For the text-containing cell, return its midpoint in (X, Y) coordinate format. 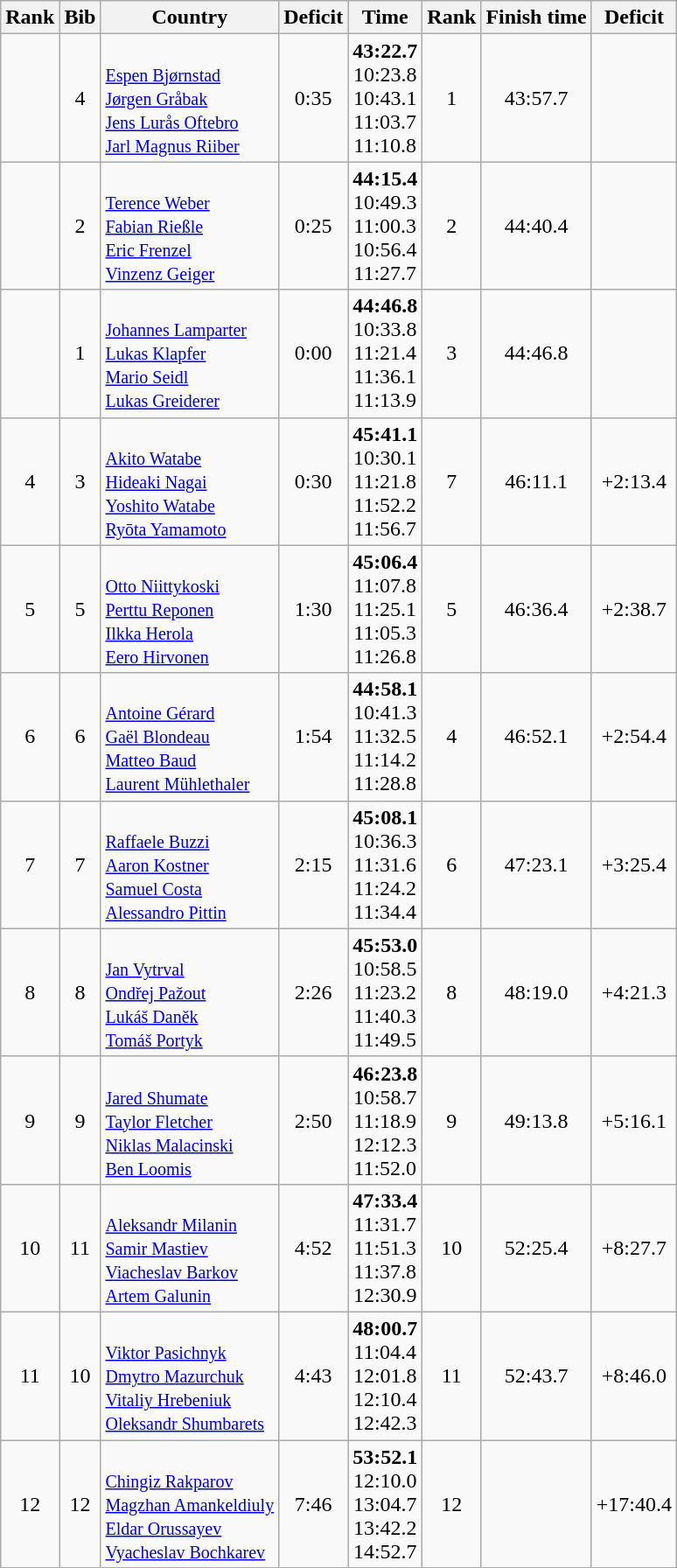
46:52.1 (536, 737)
Country (190, 17)
+17:40.4 (633, 1504)
46:23.810:58.711:18.912:12.311:52.0 (385, 1120)
44:40.4 (536, 226)
53:52.112:10.013:04.713:42.214:52.7 (385, 1504)
45:06.411:07.811:25.111:05.311:26.8 (385, 609)
+2:38.7 (633, 609)
44:46.810:33.811:21.411:36.111:13.9 (385, 353)
45:53.010:58.511:23.211:40.311:49.5 (385, 992)
48:00.711:04.412:01.812:10.412:42.3 (385, 1375)
Espen BjørnstadJørgen GråbakJens Lurås OftebroJarl Magnus Riiber (190, 98)
+3:25.4 (633, 864)
44:15.410:49.311:00.310:56.411:27.7 (385, 226)
+2:13.4 (633, 481)
Viktor PasichnykDmytro MazurchukVitaliy HrebeniukOleksandr Shumbarets (190, 1375)
44:46.8 (536, 353)
48:19.0 (536, 992)
Antoine GérardGaël BlondeauMatteo BaudLaurent Mühlethaler (190, 737)
Jan VytrvalOndřej PažoutLukáš DaněkTomáš Portyk (190, 992)
0:00 (313, 353)
Jared ShumateTaylor FletcherNiklas MalacinskiBen Loomis (190, 1120)
52:43.7 (536, 1375)
45:08.110:36.311:31.611:24.211:34.4 (385, 864)
+5:16.1 (633, 1120)
0:30 (313, 481)
+8:27.7 (633, 1248)
Aleksandr MilaninSamir MastievViacheslav BarkovArtem Galunin (190, 1248)
43:57.7 (536, 98)
7:46 (313, 1504)
4:43 (313, 1375)
0:25 (313, 226)
Time (385, 17)
Johannes LamparterLukas KlapferMario SeidlLukas Greiderer (190, 353)
Otto NiittykoskiPerttu ReponenIlkka HerolaEero Hirvonen (190, 609)
0:35 (313, 98)
2:26 (313, 992)
Terence WeberFabian RießleEric FrenzelVinzenz Geiger (190, 226)
2:50 (313, 1120)
1:54 (313, 737)
+8:46.0 (633, 1375)
46:36.4 (536, 609)
44:58.110:41.311:32.511:14.211:28.8 (385, 737)
46:11.1 (536, 481)
Bib (80, 17)
Finish time (536, 17)
47:23.1 (536, 864)
+2:54.4 (633, 737)
52:25.4 (536, 1248)
Chingiz RakparovMagzhan AmankeldiulyEldar OrussayevVyacheslav Bochkarev (190, 1504)
1:30 (313, 609)
2:15 (313, 864)
Raffaele BuzziAaron KostnerSamuel CostaAlessandro Pittin (190, 864)
4:52 (313, 1248)
43:22.710:23.810:43.111:03.711:10.8 (385, 98)
49:13.8 (536, 1120)
47:33.411:31.711:51.311:37.812:30.9 (385, 1248)
+4:21.3 (633, 992)
45:41.110:30.111:21.811:52.211:56.7 (385, 481)
Akito WatabeHideaki NagaiYoshito WatabeRyōta Yamamoto (190, 481)
